Return the [x, y] coordinate for the center point of the cell that contains the specified text.  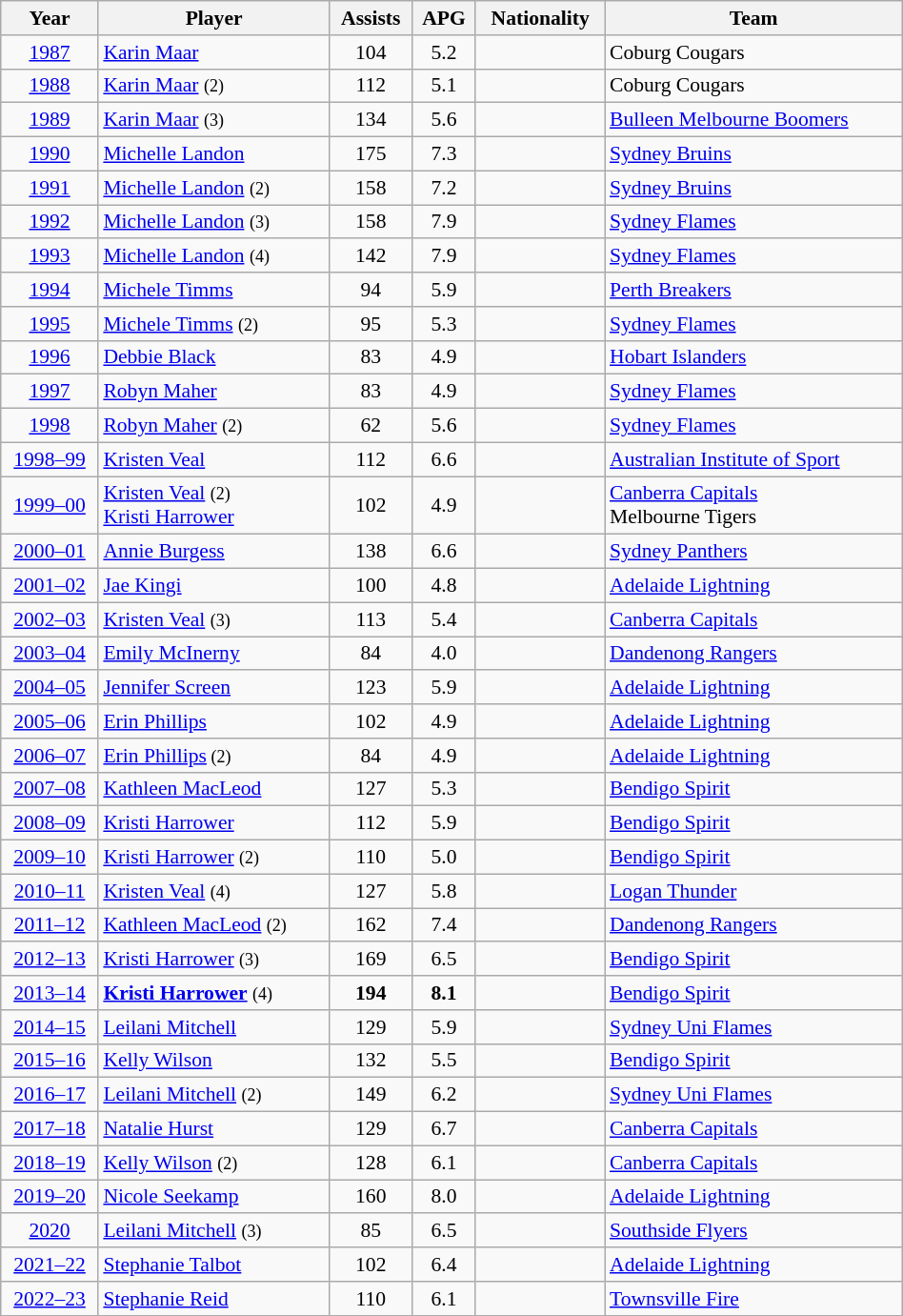
95 [371, 324]
5.2 [444, 52]
1997 [50, 392]
2021–22 [50, 1265]
5.8 [444, 891]
Kristen Veal [213, 459]
4.8 [444, 586]
1994 [50, 290]
Kristi Harrower [213, 823]
Kristi Harrower (2) [213, 858]
1998–99 [50, 459]
Hobart Islanders [753, 357]
Erin Phillips (2) [213, 756]
6.2 [444, 1095]
7.2 [444, 188]
Jae Kingi [213, 586]
Year [50, 18]
1992 [50, 222]
2005–06 [50, 721]
Karin Maar [213, 52]
Jennifer Screen [213, 688]
Sydney Panthers [753, 552]
1990 [50, 154]
2003–04 [50, 654]
Kelly Wilson (2) [213, 1163]
Michele Timms [213, 290]
Karin Maar (3) [213, 120]
Natalie Hurst [213, 1129]
5.5 [444, 1061]
94 [371, 290]
Debbie Black [213, 357]
1989 [50, 120]
8.1 [444, 993]
7.4 [444, 925]
138 [371, 552]
2006–07 [50, 756]
134 [371, 120]
85 [371, 1231]
160 [371, 1197]
Michele Timms (2) [213, 324]
Robyn Maher (2) [213, 426]
6.7 [444, 1129]
149 [371, 1095]
Leilani Mitchell [213, 1027]
2016–17 [50, 1095]
Michelle Landon [213, 154]
Australian Institute of Sport [753, 459]
Leilani Mitchell (3) [213, 1231]
2022–23 [50, 1299]
Kristen Veal (2) Kristi Harrower [213, 505]
2010–11 [50, 891]
2017–18 [50, 1129]
Nationality [540, 18]
Karin Maar (2) [213, 86]
Assists [371, 18]
Kelly Wilson [213, 1061]
Player [213, 18]
1995 [50, 324]
1991 [50, 188]
2019–20 [50, 1197]
Kristi Harrower (3) [213, 960]
5.1 [444, 86]
Team [753, 18]
Canberra Capitals Melbourne Tigers [753, 505]
Bulleen Melbourne Boomers [753, 120]
Kathleen MacLeod (2) [213, 925]
Annie Burgess [213, 552]
APG [444, 18]
2018–19 [50, 1163]
2012–13 [50, 960]
Kristen Veal (3) [213, 619]
104 [371, 52]
Emily McInerny [213, 654]
2008–09 [50, 823]
Kathleen MacLeod [213, 789]
132 [371, 1061]
1998 [50, 426]
Michelle Landon (3) [213, 222]
5.4 [444, 619]
Leilani Mitchell (2) [213, 1095]
113 [371, 619]
2000–01 [50, 552]
162 [371, 925]
194 [371, 993]
Southside Flyers [753, 1231]
Townsville Fire [753, 1299]
Kristi Harrower (4) [213, 993]
2011–12 [50, 925]
100 [371, 586]
Logan Thunder [753, 891]
2007–08 [50, 789]
1988 [50, 86]
2001–02 [50, 586]
7.3 [444, 154]
Michelle Landon (2) [213, 188]
2015–16 [50, 1061]
2004–05 [50, 688]
62 [371, 426]
Nicole Seekamp [213, 1197]
Kristen Veal (4) [213, 891]
142 [371, 256]
1987 [50, 52]
Stephanie Talbot [213, 1265]
2002–03 [50, 619]
123 [371, 688]
175 [371, 154]
2013–14 [50, 993]
169 [371, 960]
Perth Breakers [753, 290]
128 [371, 1163]
2014–15 [50, 1027]
8.0 [444, 1197]
Robyn Maher [213, 392]
Michelle Landon (4) [213, 256]
2020 [50, 1231]
4.0 [444, 654]
1999–00 [50, 505]
1993 [50, 256]
Stephanie Reid [213, 1299]
6.4 [444, 1265]
5.0 [444, 858]
1996 [50, 357]
2009–10 [50, 858]
Erin Phillips [213, 721]
